Scan for the cell matching the given text and deliver its (x, y) coordinate at center. 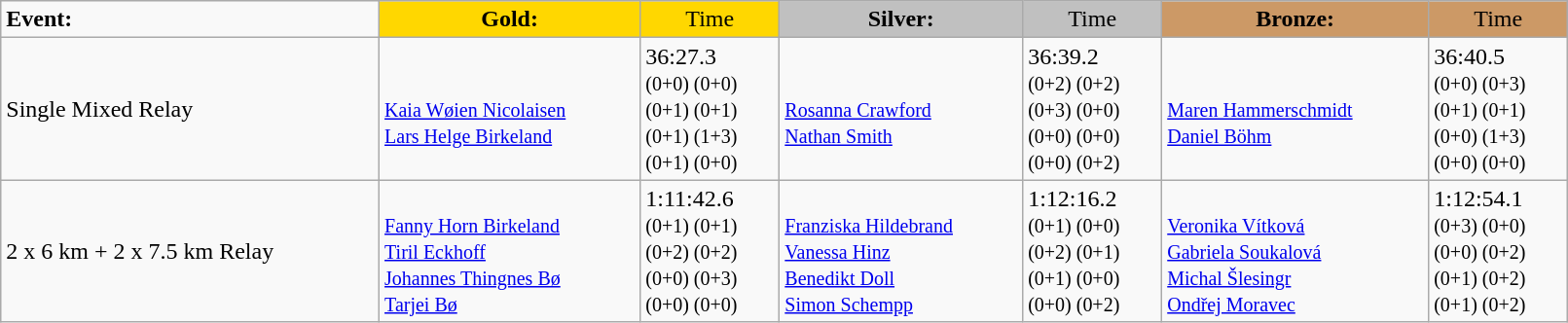
Bronze: (1295, 19)
36:40.5(0+0) (0+3)(0+1) (0+1)(0+0) (1+3)(0+0) (0+0) (1499, 109)
1:11:42.6(0+1) (0+1)(0+2) (0+2)(0+0) (0+3)(0+0) (0+0) (711, 251)
Franziska HildebrandVanessa HinzBenedikt DollSimon Schempp (901, 251)
36:27.3(0+0) (0+0)(0+1) (0+1)(0+1) (1+3)(0+1) (0+0) (711, 109)
1:12:54.1(0+3) (0+0)(0+0) (0+2)(0+1) (0+2)(0+1) (0+2) (1499, 251)
Rosanna CrawfordNathan Smith (901, 109)
Gold: (510, 19)
Maren HammerschmidtDaniel Böhm (1295, 109)
Silver: (901, 19)
Kaia Wøien NicolaisenLars Helge Birkeland (510, 109)
Event: (191, 19)
Veronika VítkováGabriela SoukalováMichal ŠlesingrOndřej Moravec (1295, 251)
Single Mixed Relay (191, 109)
36:39.2(0+2) (0+2)(0+3) (0+0)(0+0) (0+0)(0+0) (0+2) (1092, 109)
2 x 6 km + 2 x 7.5 km Relay (191, 251)
1:12:16.2(0+1) (0+0)(0+2) (0+1)(0+1) (0+0)(0+0) (0+2) (1092, 251)
Fanny Horn BirkelandTiril EckhoffJohannes Thingnes BøTarjei Bø (510, 251)
